From the cell containing the given text, extract its center point as (x, y) coordinate. 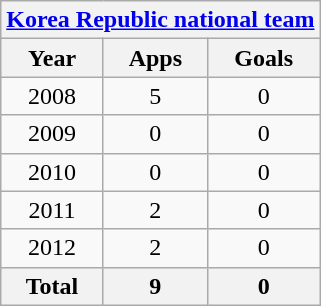
Apps (155, 58)
2012 (52, 248)
9 (155, 286)
Year (52, 58)
5 (155, 96)
Korea Republic national team (160, 20)
2008 (52, 96)
2010 (52, 172)
2009 (52, 134)
2011 (52, 210)
Goals (264, 58)
Total (52, 286)
